Pinpoint the cell where the given text exists, returning its [X, Y] midpoint coordinate. 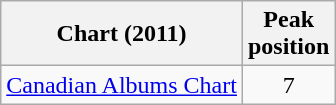
Chart (2011) [122, 34]
Peakposition [288, 34]
Canadian Albums Chart [122, 85]
7 [288, 85]
